Pinpoint the cell where the given text exists, returning its (X, Y) midpoint coordinate. 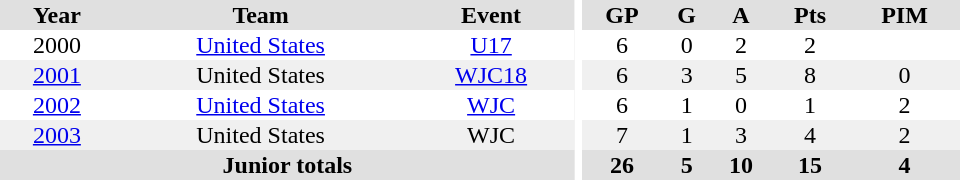
U17 (490, 45)
Junior totals (288, 165)
2002 (57, 105)
GP (622, 15)
Pts (810, 15)
WJC18 (490, 75)
PIM (904, 15)
10 (741, 165)
Event (490, 15)
15 (810, 165)
A (741, 15)
2003 (57, 135)
G (686, 15)
Team (261, 15)
2001 (57, 75)
26 (622, 165)
2000 (57, 45)
8 (810, 75)
Year (57, 15)
7 (622, 135)
